Output the (x, y) coordinate of the center of the cell containing the given text.  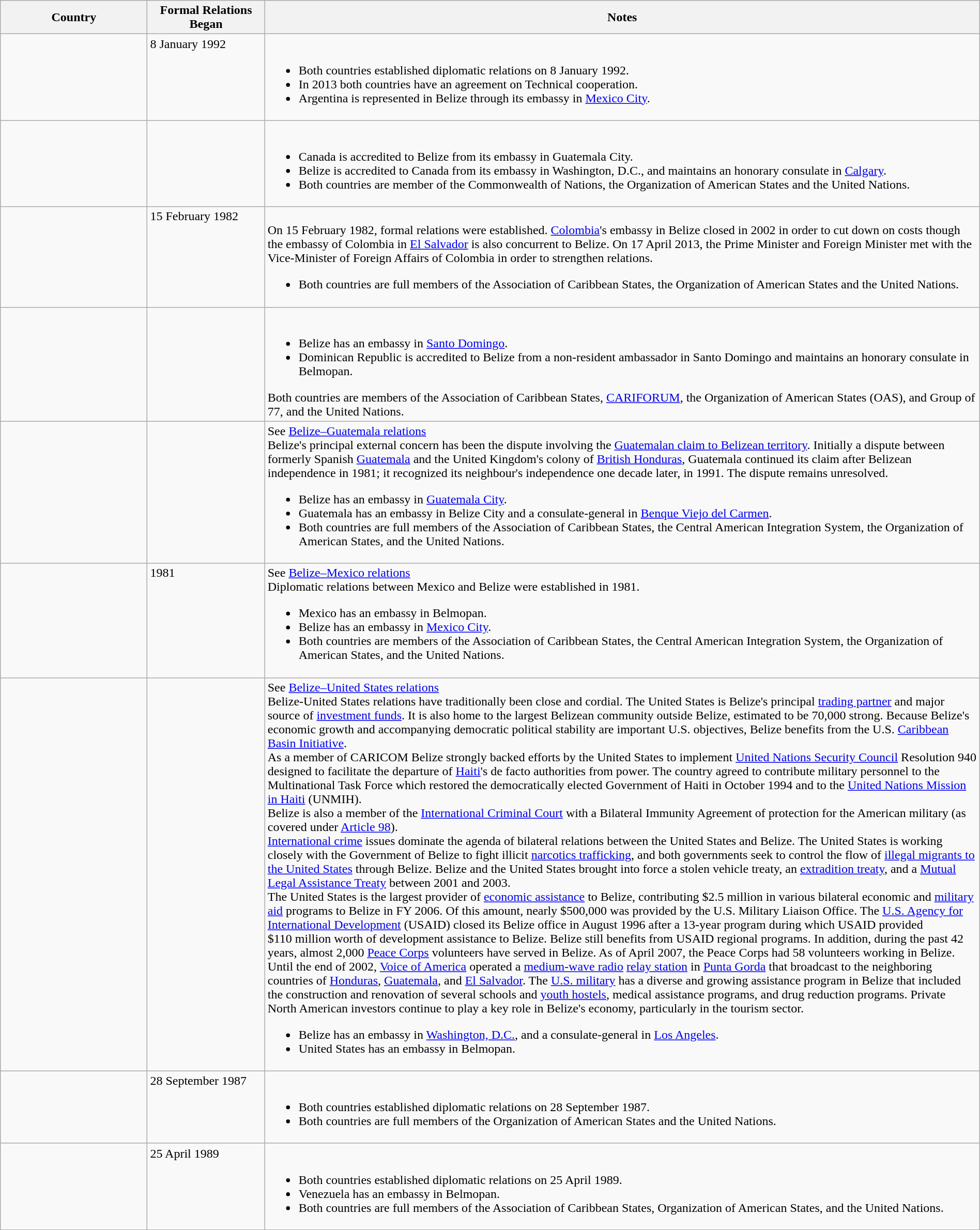
28 September 1987 (206, 1107)
Notes (622, 18)
15 February 1982 (206, 257)
1981 (206, 620)
25 April 1989 (206, 1187)
Formal Relations Began (206, 18)
8 January 1992 (206, 78)
Country (74, 18)
